Detect which cell encompasses the target text, then output its (x, y) center coordinate. 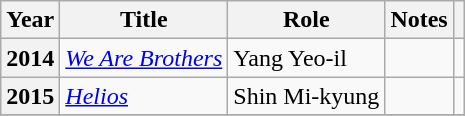
Year (30, 20)
2015 (30, 96)
We Are Brothers (144, 58)
Notes (419, 20)
Helios (144, 96)
Shin Mi-kyung (306, 96)
Role (306, 20)
Title (144, 20)
Yang Yeo-il (306, 58)
2014 (30, 58)
